From the cell containing the given text, extract its center point as (X, Y) coordinate. 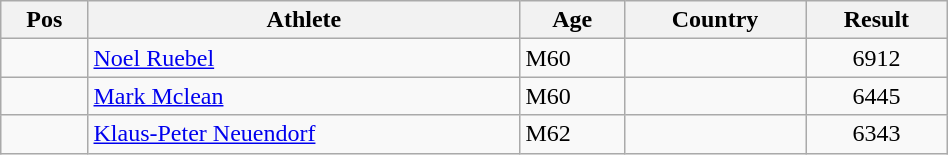
Age (572, 20)
Pos (44, 20)
Athlete (304, 20)
Country (714, 20)
Klaus-Peter Neuendorf (304, 134)
6343 (877, 134)
6445 (877, 96)
Result (877, 20)
M62 (572, 134)
Noel Ruebel (304, 58)
6912 (877, 58)
Mark Mclean (304, 96)
